Pinpoint the cell where the given text exists, returning its [x, y] midpoint coordinate. 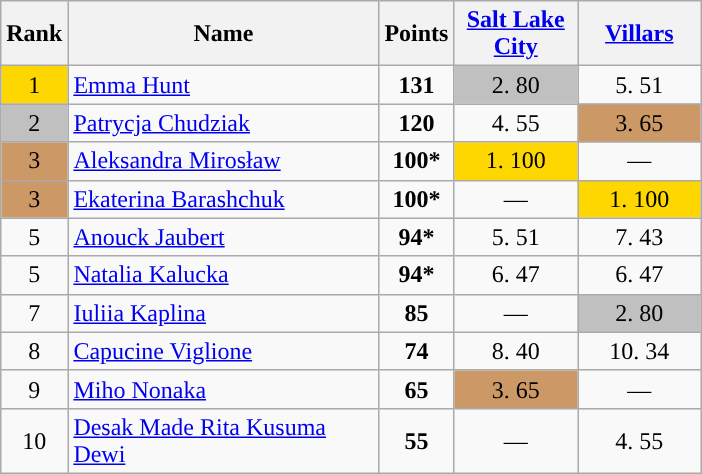
Natalia Kalucka [224, 275]
74 [416, 351]
85 [416, 313]
7 [34, 313]
Patrycja Chudziak [224, 123]
7. 43 [640, 237]
8 [34, 351]
Ekaterina Barashchuk [224, 199]
8. 40 [516, 351]
Anouck Jaubert [224, 237]
55 [416, 440]
2 [34, 123]
Aleksandra Mirosław [224, 161]
10 [34, 440]
10. 34 [640, 351]
65 [416, 389]
120 [416, 123]
Salt Lake City [516, 34]
Iuliia Kaplina [224, 313]
Emma Hunt [224, 85]
Points [416, 34]
Capucine Viglione [224, 351]
9 [34, 389]
131 [416, 85]
Miho Nonaka [224, 389]
Rank [34, 34]
Name [224, 34]
Villars [640, 34]
1 [34, 85]
Desak Made Rita Kusuma Dewi [224, 440]
